Scan for the cell matching the given text and deliver its (x, y) coordinate at center. 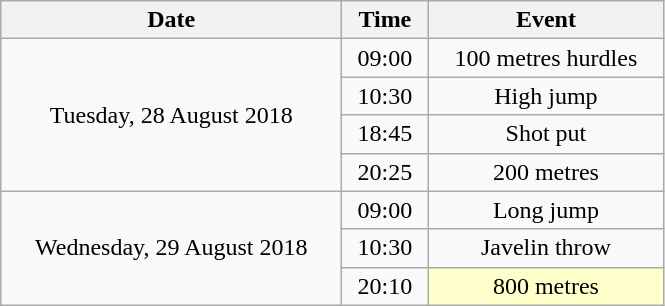
Shot put (546, 134)
High jump (546, 96)
Date (172, 20)
Wednesday, 29 August 2018 (172, 248)
20:25 (385, 172)
Javelin throw (546, 248)
18:45 (385, 134)
20:10 (385, 286)
Tuesday, 28 August 2018 (172, 115)
Time (385, 20)
200 metres (546, 172)
Event (546, 20)
100 metres hurdles (546, 58)
800 metres (546, 286)
Long jump (546, 210)
